Return [x, y] of the center of cell containing provided text 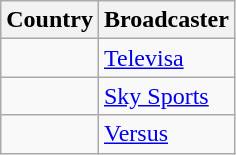
Televisa [166, 58]
Versus [166, 134]
Country [50, 20]
Broadcaster [166, 20]
Sky Sports [166, 96]
